Extract the (x, y) coordinate from the center of the cell holding the provided text.  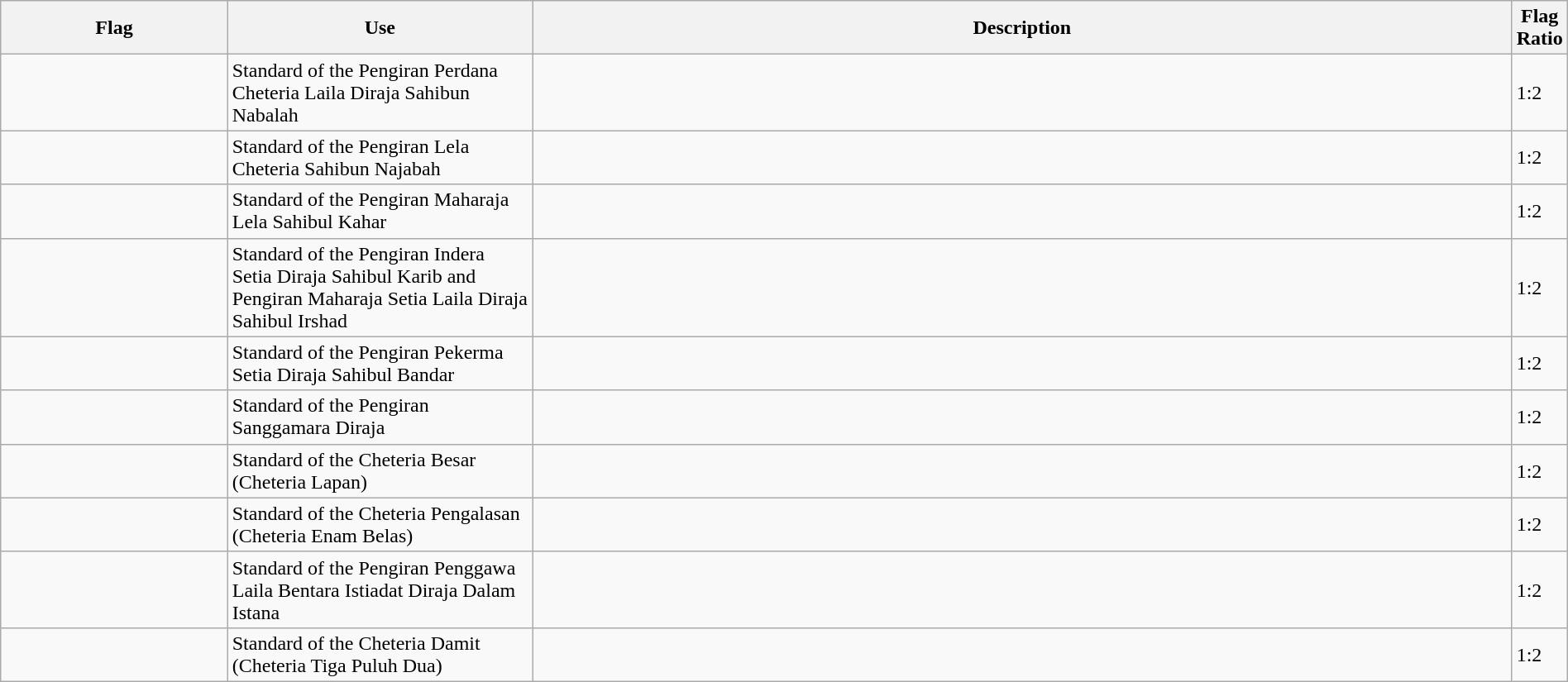
Flag (114, 28)
Standard of the Pengiran Indera Setia Diraja Sahibul Karib and Pengiran Maharaja Setia Laila Diraja Sahibul Irshad (380, 288)
Standard of the Pengiran Lela Cheteria Sahibun Najabah (380, 157)
Standard of the Pengiran Penggawa Laila Bentara Istiadat Diraja Dalam Istana (380, 589)
Use (380, 28)
Standard of the Cheteria Damit (Cheteria Tiga Puluh Dua) (380, 655)
Flag Ratio (1540, 28)
Description (1022, 28)
Standard of the Pengiran Pekerma Setia Diraja Sahibul Bandar (380, 364)
Standard of the Pengiran Perdana Cheteria Laila Diraja Sahibun Nabalah (380, 93)
Standard of the Cheteria Besar (Cheteria Lapan) (380, 471)
Standard of the Cheteria Pengalasan (Cheteria Enam Belas) (380, 524)
Standard of the Pengiran Maharaja Lela Sahibul Kahar (380, 212)
Standard of the Pengiran Sanggamara Diraja (380, 417)
